Extract the [x, y] coordinate from the center of the cell holding the provided text.  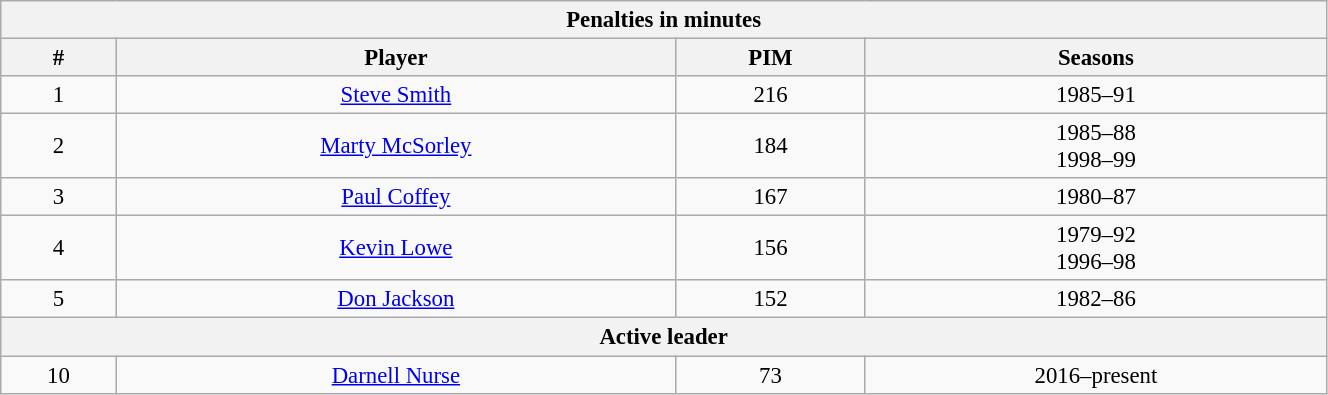
1 [58, 95]
1985–881998–99 [1096, 146]
73 [771, 375]
Active leader [664, 337]
Marty McSorley [396, 146]
1979–921996–98 [1096, 248]
Don Jackson [396, 299]
Penalties in minutes [664, 20]
PIM [771, 58]
167 [771, 197]
152 [771, 299]
10 [58, 375]
4 [58, 248]
Player [396, 58]
2 [58, 146]
1980–87 [1096, 197]
184 [771, 146]
Darnell Nurse [396, 375]
2016–present [1096, 375]
Seasons [1096, 58]
Steve Smith [396, 95]
# [58, 58]
1982–86 [1096, 299]
5 [58, 299]
Kevin Lowe [396, 248]
1985–91 [1096, 95]
3 [58, 197]
156 [771, 248]
216 [771, 95]
Paul Coffey [396, 197]
